Identify which cell holds the provided text, then report its (X, Y) central coordinate. 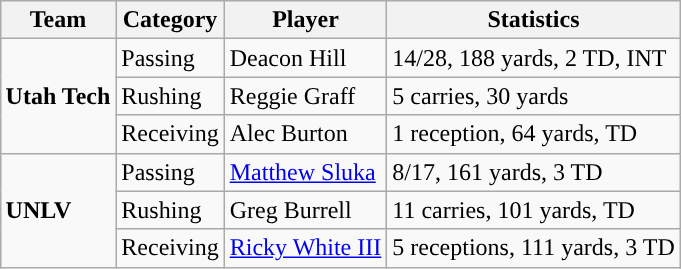
1 reception, 64 yards, TD (534, 134)
14/28, 188 yards, 2 TD, INT (534, 58)
8/17, 161 yards, 3 TD (534, 172)
5 carries, 30 yards (534, 96)
Ricky White III (306, 248)
5 receptions, 111 yards, 3 TD (534, 248)
Team (58, 20)
Player (306, 20)
Deacon Hill (306, 58)
Utah Tech (58, 96)
Greg Burrell (306, 210)
Category (170, 20)
Matthew Sluka (306, 172)
Alec Burton (306, 134)
11 carries, 101 yards, TD (534, 210)
UNLV (58, 210)
Reggie Graff (306, 96)
Statistics (534, 20)
